Detect which cell encompasses the target text, then output its (X, Y) center coordinate. 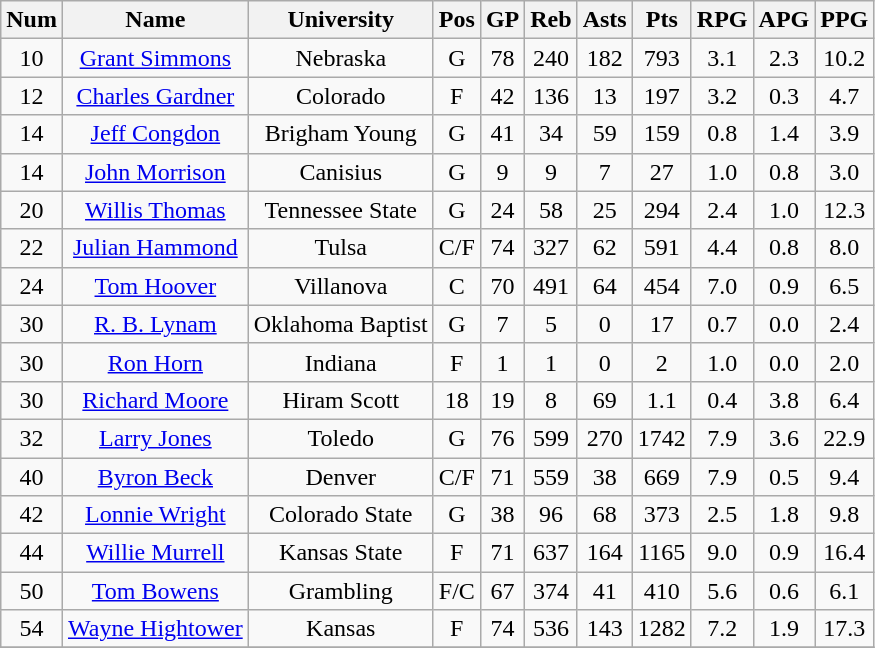
2.5 (722, 515)
5 (551, 324)
182 (604, 58)
3.8 (784, 400)
78 (502, 58)
APG (784, 20)
Pts (662, 20)
1.9 (784, 629)
270 (604, 438)
Canisius (340, 172)
373 (662, 515)
2.3 (784, 58)
17 (662, 324)
143 (604, 629)
69 (604, 400)
0.5 (784, 477)
John Morrison (155, 172)
197 (662, 96)
Ron Horn (155, 362)
1.1 (662, 400)
536 (551, 629)
F/C (456, 591)
Tom Bowens (155, 591)
Villanova (340, 286)
GP (502, 20)
374 (551, 591)
Name (155, 20)
7.0 (722, 286)
5.6 (722, 591)
University (340, 20)
1165 (662, 553)
1282 (662, 629)
9.4 (844, 477)
8.0 (844, 248)
18 (456, 400)
Hiram Scott (340, 400)
59 (604, 134)
22 (32, 248)
27 (662, 172)
Wayne Hightower (155, 629)
19 (502, 400)
40 (32, 477)
Grant Simmons (155, 58)
9.0 (722, 553)
54 (32, 629)
2.0 (844, 362)
Julian Hammond (155, 248)
C (456, 286)
Larry Jones (155, 438)
1.8 (784, 515)
9.8 (844, 515)
64 (604, 286)
R. B. Lynam (155, 324)
1742 (662, 438)
Oklahoma Baptist (340, 324)
Tom Hoover (155, 286)
Charles Gardner (155, 96)
Grambling (340, 591)
Num (32, 20)
RPG (722, 20)
Pos (456, 20)
Denver (340, 477)
Brigham Young (340, 134)
32 (32, 438)
Colorado (340, 96)
6.5 (844, 286)
68 (604, 515)
6.1 (844, 591)
Colorado State (340, 515)
3.1 (722, 58)
Tulsa (340, 248)
3.6 (784, 438)
591 (662, 248)
559 (551, 477)
10 (32, 58)
58 (551, 210)
Asts (604, 20)
164 (604, 553)
0.7 (722, 324)
76 (502, 438)
17.3 (844, 629)
Kansas State (340, 553)
4.4 (722, 248)
2 (662, 362)
PPG (844, 20)
67 (502, 591)
Willie Murrell (155, 553)
44 (32, 553)
599 (551, 438)
7.2 (722, 629)
Toledo (340, 438)
16.4 (844, 553)
410 (662, 591)
4.7 (844, 96)
20 (32, 210)
159 (662, 134)
0.3 (784, 96)
Willis Thomas (155, 210)
Jeff Congdon (155, 134)
13 (604, 96)
Richard Moore (155, 400)
8 (551, 400)
50 (32, 591)
1.4 (784, 134)
Lonnie Wright (155, 515)
3.9 (844, 134)
12.3 (844, 210)
136 (551, 96)
10.2 (844, 58)
62 (604, 248)
0.4 (722, 400)
240 (551, 58)
637 (551, 553)
22.9 (844, 438)
454 (662, 286)
491 (551, 286)
669 (662, 477)
96 (551, 515)
34 (551, 134)
Reb (551, 20)
Indiana (340, 362)
6.4 (844, 400)
793 (662, 58)
Tennessee State (340, 210)
3.0 (844, 172)
Byron Beck (155, 477)
25 (604, 210)
12 (32, 96)
294 (662, 210)
0.6 (784, 591)
327 (551, 248)
Kansas (340, 629)
70 (502, 286)
Nebraska (340, 58)
3.2 (722, 96)
